Output the [X, Y] coordinate of the center of the cell containing the given text.  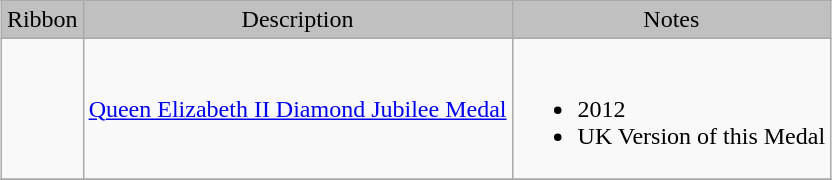
Queen Elizabeth II Diamond Jubilee Medal [298, 109]
2012UK Version of this Medal [672, 109]
Notes [672, 20]
Description [298, 20]
Ribbon [42, 20]
